Detect which cell encompasses the target text, then output its (X, Y) center coordinate. 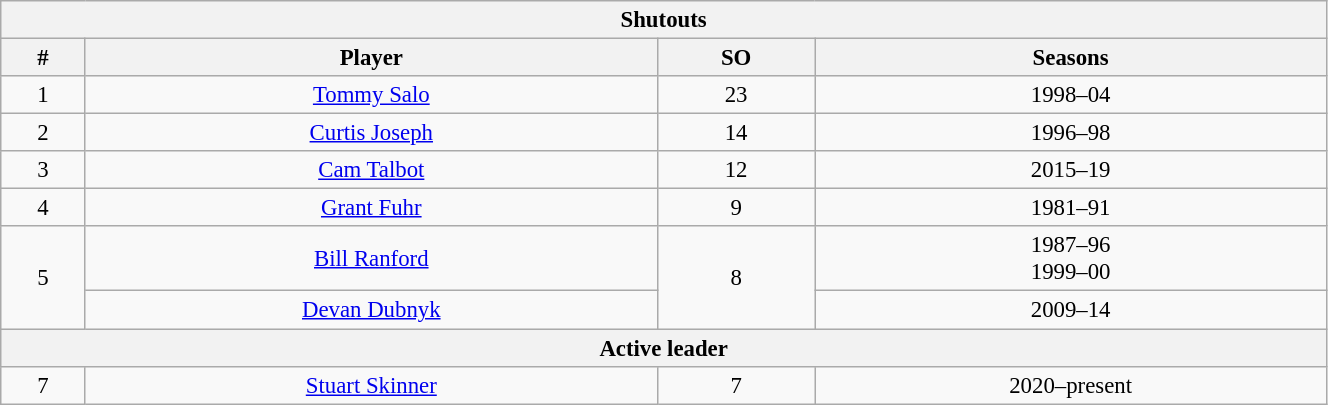
23 (736, 95)
Stuart Skinner (371, 385)
2020–present (1071, 385)
1 (43, 95)
8 (736, 277)
Shutouts (664, 20)
14 (736, 133)
3 (43, 170)
9 (736, 208)
2015–19 (1071, 170)
SO (736, 58)
12 (736, 170)
2009–14 (1071, 310)
Active leader (664, 348)
Curtis Joseph (371, 133)
Cam Talbot (371, 170)
2 (43, 133)
5 (43, 277)
Player (371, 58)
Bill Ranford (371, 258)
Seasons (1071, 58)
Tommy Salo (371, 95)
# (43, 58)
1996–98 (1071, 133)
4 (43, 208)
1981–91 (1071, 208)
1987–961999–00 (1071, 258)
1998–04 (1071, 95)
Devan Dubnyk (371, 310)
Grant Fuhr (371, 208)
